Detect which cell encompasses the target text, then output its [x, y] center coordinate. 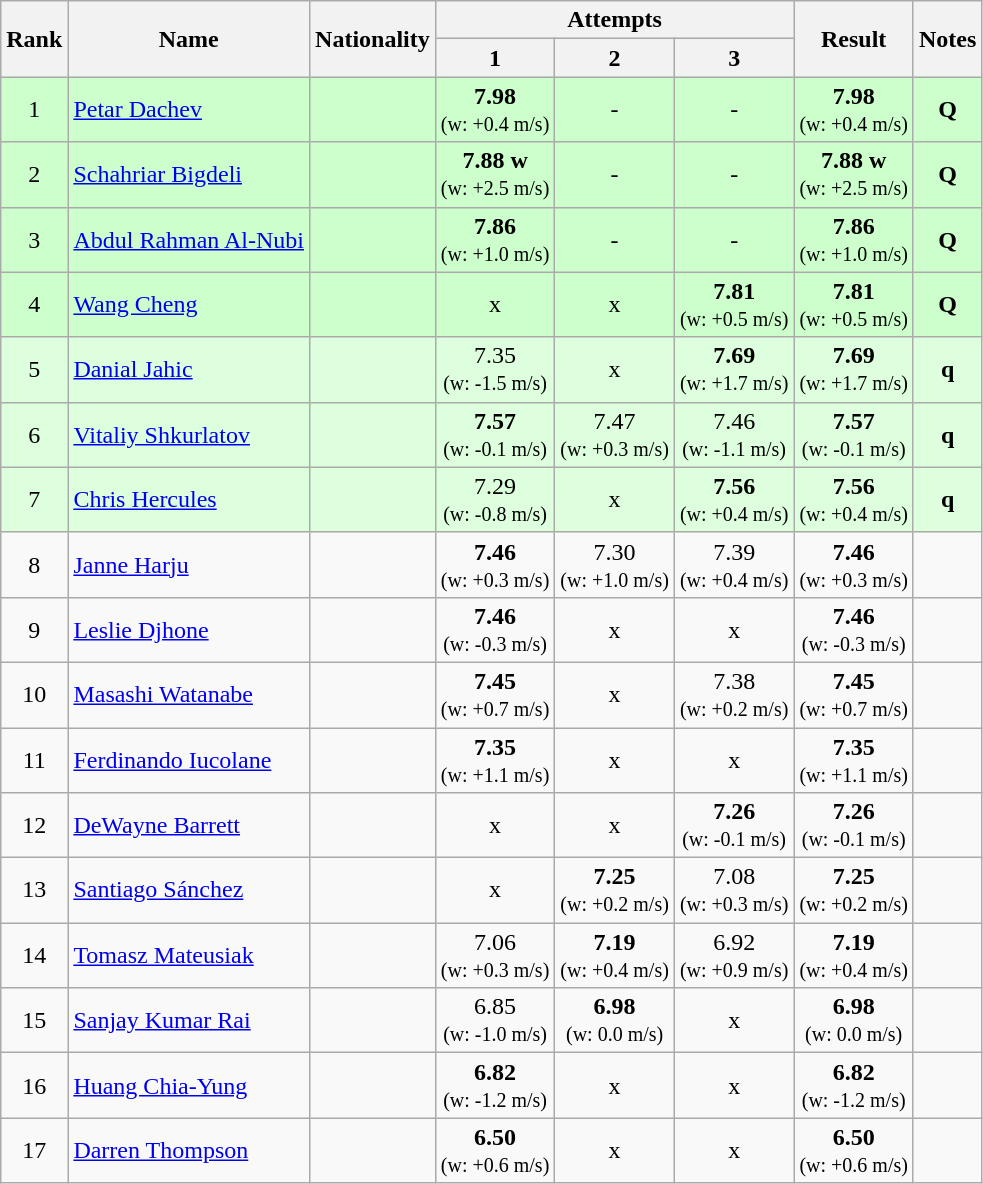
Huang Chia-Yung [189, 1086]
6.98(w: 0.0 m/s) [615, 1020]
6.82(w: -1.2 m/s) [495, 1086]
8 [34, 564]
Name [189, 39]
7.19(w: +0.4 m/s) [615, 956]
7.46(w: -0.3 m/s) [495, 630]
17 [34, 1150]
Sanjay Kumar Rai [189, 1020]
9 [34, 630]
7.35(w: -1.5 m/s) [495, 370]
7.45 (w: +0.7 m/s) [854, 694]
7.26 (w: -0.1 m/s) [854, 826]
7.29(w: -0.8 m/s) [495, 500]
7.06(w: +0.3 m/s) [495, 956]
13 [34, 890]
7.19 (w: +0.4 m/s) [854, 956]
7.46(w: +0.3 m/s) [495, 564]
7.30(w: +1.0 m/s) [615, 564]
6.50 (w: +0.6 m/s) [854, 1150]
7.25(w: +0.2 m/s) [615, 890]
7 [34, 500]
Janne Harju [189, 564]
7.86 (w: +1.0 m/s) [854, 240]
14 [34, 956]
Abdul Rahman Al-Nubi [189, 240]
Vitaliy Shkurlatov [189, 434]
7.46 (w: +0.3 m/s) [854, 564]
5 [34, 370]
7.26(w: -0.1 m/s) [734, 826]
7.86(w: +1.0 m/s) [495, 240]
7.46(w: -1.1 m/s) [734, 434]
15 [34, 1020]
7.81 (w: +0.5 m/s) [854, 304]
Schahriar Bigdeli [189, 174]
16 [34, 1086]
7.98(w: +0.4 m/s) [495, 110]
7.08(w: +0.3 m/s) [734, 890]
7.38(w: +0.2 m/s) [734, 694]
Notes [947, 39]
Petar Dachev [189, 110]
7.25 (w: +0.2 m/s) [854, 890]
7.45(w: +0.7 m/s) [495, 694]
7.56(w: +0.4 m/s) [734, 500]
7.47(w: +0.3 m/s) [615, 434]
Leslie Djhone [189, 630]
4 [34, 304]
10 [34, 694]
Santiago Sánchez [189, 890]
Nationality [373, 39]
Tomasz Mateusiak [189, 956]
Attempts [614, 20]
7.98 (w: +0.4 m/s) [854, 110]
Rank [34, 39]
6.82 (w: -1.2 m/s) [854, 1086]
Chris Hercules [189, 500]
7.69(w: +1.7 m/s) [734, 370]
7.57 (w: -0.1 m/s) [854, 434]
7.35 (w: +1.1 m/s) [854, 760]
Masashi Watanabe [189, 694]
6 [34, 434]
7.56 (w: +0.4 m/s) [854, 500]
7.39(w: +0.4 m/s) [734, 564]
7.57(w: -0.1 m/s) [495, 434]
7.81(w: +0.5 m/s) [734, 304]
DeWayne Barrett [189, 826]
Result [854, 39]
7.69 (w: +1.7 m/s) [854, 370]
Ferdinando Iucolane [189, 760]
6.50(w: +0.6 m/s) [495, 1150]
6.92(w: +0.9 m/s) [734, 956]
7.46 (w: -0.3 m/s) [854, 630]
Wang Cheng [189, 304]
11 [34, 760]
Darren Thompson [189, 1150]
6.98 (w: 0.0 m/s) [854, 1020]
6.85(w: -1.0 m/s) [495, 1020]
7.35(w: +1.1 m/s) [495, 760]
12 [34, 826]
Danial Jahic [189, 370]
